Search for the cell housing the specified text and yield its (X, Y) center coordinate. 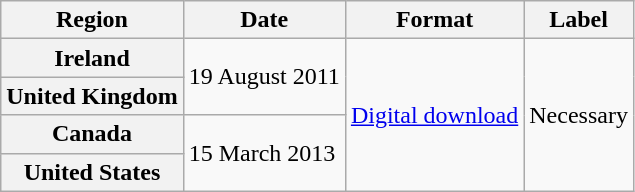
Necessary (579, 115)
Region (92, 20)
19 August 2011 (264, 77)
15 March 2013 (264, 153)
Date (264, 20)
Canada (92, 134)
Label (579, 20)
United States (92, 172)
Digital download (434, 115)
Format (434, 20)
Ireland (92, 58)
United Kingdom (92, 96)
